Scan for the cell matching the given text and deliver its (X, Y) coordinate at center. 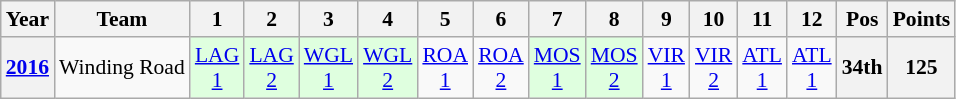
WGL2 (388, 68)
Points (922, 19)
WGL1 (328, 68)
4 (388, 19)
5 (445, 19)
10 (714, 19)
Winding Road (122, 68)
34th (862, 68)
Pos (862, 19)
ROA2 (501, 68)
7 (558, 19)
LAG2 (271, 68)
12 (812, 19)
LAG1 (217, 68)
MOS1 (558, 68)
8 (614, 19)
125 (922, 68)
VIR2 (714, 68)
MOS2 (614, 68)
Team (122, 19)
1 (217, 19)
11 (762, 19)
Year (28, 19)
2 (271, 19)
6 (501, 19)
3 (328, 19)
2016 (28, 68)
9 (666, 19)
ROA1 (445, 68)
VIR1 (666, 68)
